Extract the (X, Y) coordinate from the center of the cell holding the provided text.  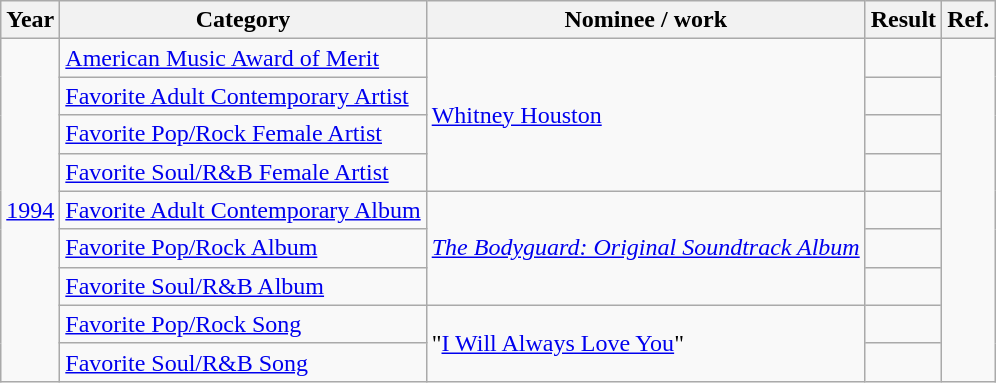
American Music Award of Merit (243, 58)
Favorite Pop/Rock Song (243, 324)
Favorite Adult Contemporary Artist (243, 96)
Favorite Soul/R&B Album (243, 286)
Favorite Adult Contemporary Album (243, 210)
The Bodyguard: Original Soundtrack Album (646, 248)
Whitney Houston (646, 115)
1994 (30, 210)
Favorite Pop/Rock Female Artist (243, 134)
Favorite Pop/Rock Album (243, 248)
Ref. (968, 20)
Favorite Soul/R&B Female Artist (243, 172)
Year (30, 20)
"I Will Always Love You" (646, 343)
Favorite Soul/R&B Song (243, 362)
Result (903, 20)
Category (243, 20)
Nominee / work (646, 20)
